Identify which cell holds the provided text, then report its [x, y] central coordinate. 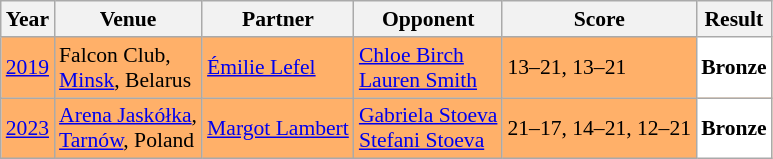
Falcon Club,Minsk, Belarus [128, 68]
Opponent [428, 19]
Score [599, 19]
Gabriela Stoeva Stefani Stoeva [428, 128]
2023 [28, 128]
Margot Lambert [278, 128]
Chloe Birch Lauren Smith [428, 68]
2019 [28, 68]
Venue [128, 19]
Partner [278, 19]
13–21, 13–21 [599, 68]
Arena Jaskółka,Tarnów, Poland [128, 128]
Émilie Lefel [278, 68]
21–17, 14–21, 12–21 [599, 128]
Result [734, 19]
Year [28, 19]
